From the cell containing the given text, extract its center point as (x, y) coordinate. 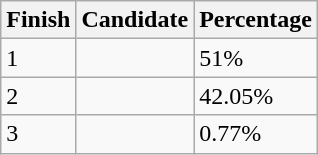
3 (38, 134)
1 (38, 58)
0.77% (256, 134)
Candidate (135, 20)
Percentage (256, 20)
Finish (38, 20)
42.05% (256, 96)
51% (256, 58)
2 (38, 96)
